Search for the cell housing the specified text and yield its (x, y) center coordinate. 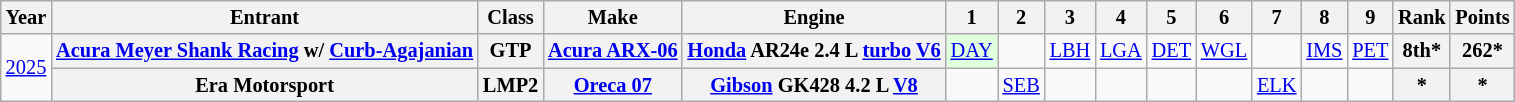
Gibson GK428 4.2 L V8 (814, 85)
LMP2 (510, 85)
DAY (972, 51)
8 (1324, 17)
PET (1370, 51)
Rank (1422, 17)
Points (1482, 17)
6 (1224, 17)
Acura ARX-06 (612, 51)
9 (1370, 17)
Year (26, 17)
LBH (1070, 51)
IMS (1324, 51)
2 (1022, 17)
2025 (26, 68)
Acura Meyer Shank Racing w/ Curb-Agajanian (264, 51)
GTP (510, 51)
Oreca 07 (612, 85)
8th* (1422, 51)
WGL (1224, 51)
262* (1482, 51)
Engine (814, 17)
3 (1070, 17)
Honda AR24e 2.4 L turbo V6 (814, 51)
1 (972, 17)
7 (1276, 17)
4 (1121, 17)
SEB (1022, 85)
Class (510, 17)
5 (1172, 17)
Make (612, 17)
Era Motorsport (264, 85)
DET (1172, 51)
ELK (1276, 85)
LGA (1121, 51)
Entrant (264, 17)
